Find where the given text appears and provide that cell's center as (X, Y) coordinate. 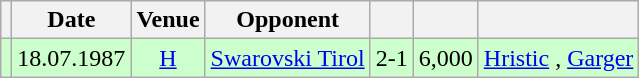
Date (72, 20)
6,000 (446, 58)
Opponent (288, 20)
18.07.1987 (72, 58)
Hristic , Garger (558, 58)
2-1 (392, 58)
Swarovski Tirol (288, 58)
H (168, 58)
Venue (168, 20)
